Return the [X, Y] coordinate for the center point of the cell that contains the specified text.  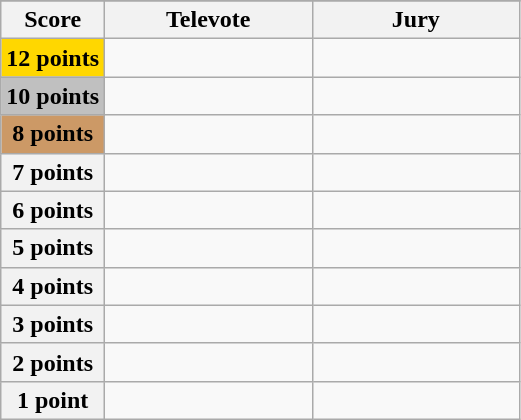
4 points [53, 286]
3 points [53, 324]
10 points [53, 96]
5 points [53, 248]
Score [53, 20]
8 points [53, 134]
1 point [53, 400]
12 points [53, 58]
Televote [209, 20]
Jury [416, 20]
7 points [53, 172]
2 points [53, 362]
6 points [53, 210]
